From the cell containing the given text, extract its center point as [X, Y] coordinate. 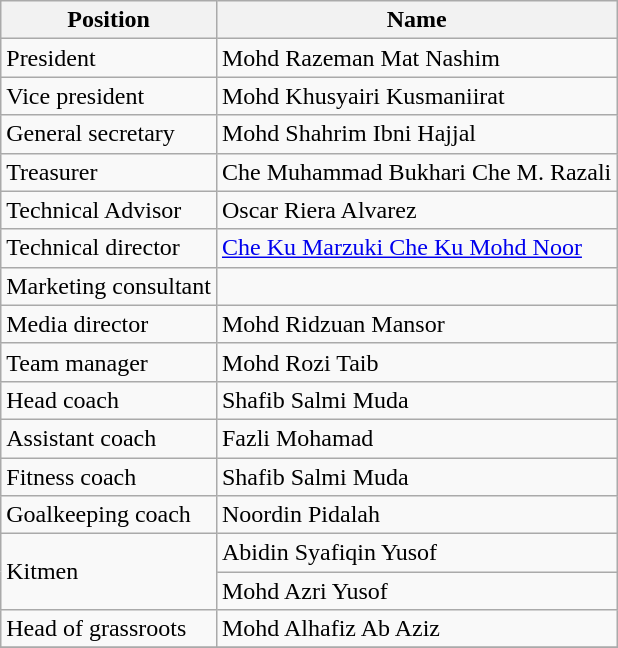
Mohd Shahrim Ibni Hajjal [416, 134]
Oscar Riera Alvarez [416, 210]
Media director [109, 324]
Fazli Mohamad [416, 438]
Head coach [109, 400]
Technical director [109, 248]
Mohd Alhafiz Ab Aziz [416, 629]
President [109, 58]
Technical Advisor [109, 210]
Kitmen [109, 572]
Mohd Azri Yusof [416, 591]
Mohd Ridzuan Mansor [416, 324]
Team manager [109, 362]
Mohd Rozi Taib [416, 362]
Mohd Khusyairi Kusmaniirat [416, 96]
Position [109, 20]
Abidin Syafiqin Yusof [416, 553]
Goalkeeping coach [109, 515]
Fitness coach [109, 477]
Che Muhammad Bukhari Che M. Razali [416, 172]
Che Ku Marzuki Che Ku Mohd Noor [416, 248]
Marketing consultant [109, 286]
Assistant coach [109, 438]
Name [416, 20]
General secretary [109, 134]
Mohd Razeman Mat Nashim [416, 58]
Noordin Pidalah [416, 515]
Vice president [109, 96]
Treasurer [109, 172]
Head of grassroots [109, 629]
